Return the (x, y) coordinate for the center point of the cell that contains the specified text.  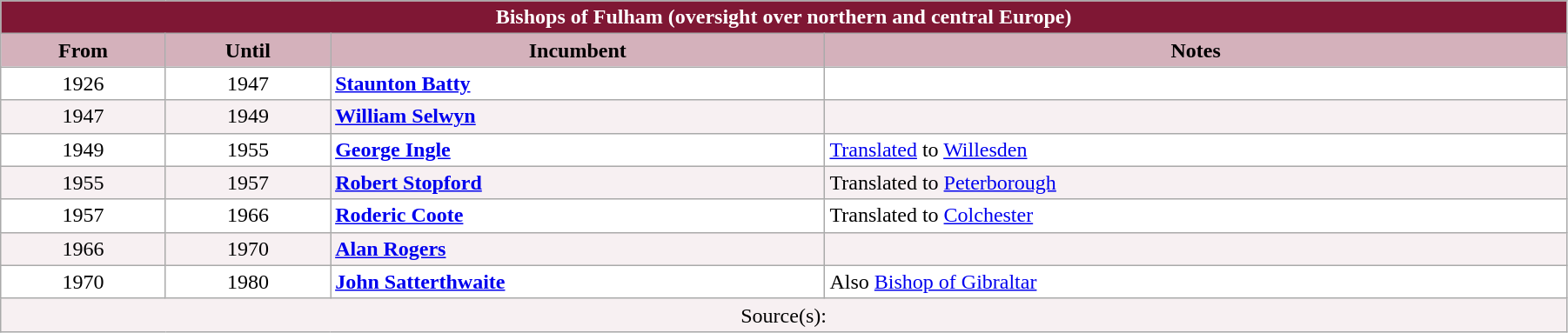
William Selwyn (578, 117)
Notes (1196, 50)
Staunton Batty (578, 83)
Translated to Willesden (1196, 150)
Roderic Coote (578, 216)
Alan Rogers (578, 249)
From (84, 50)
Bishops of Fulham (oversight over northern and central Europe) (784, 17)
1926 (84, 83)
1980 (247, 282)
John Satterthwaite (578, 282)
Until (247, 50)
Incumbent (578, 50)
Translated to Peterborough (1196, 183)
Source(s): (784, 315)
Robert Stopford (578, 183)
Translated to Colchester (1196, 216)
Also Bishop of Gibraltar (1196, 282)
George Ingle (578, 150)
